Search for the cell housing the specified text and yield its (X, Y) center coordinate. 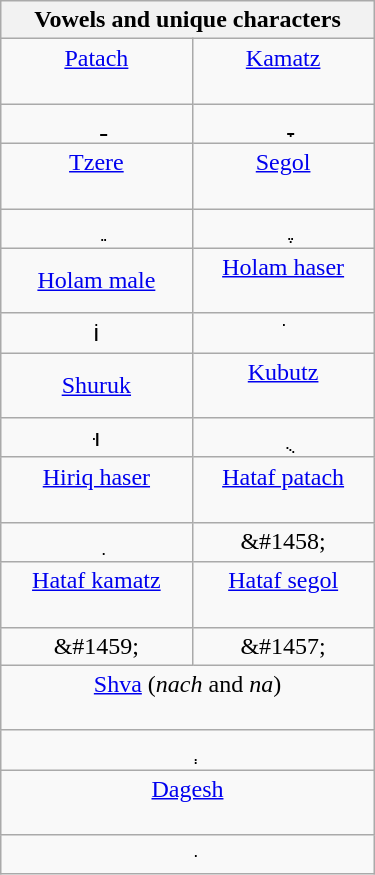
&‌#1457; (283, 646)
ֶ (283, 228)
וּ (96, 438)
Segol (283, 176)
&‌#1458; (283, 542)
Kubutz (283, 386)
ֵ (96, 228)
ַ (96, 124)
Holam male (96, 280)
ֹ (283, 333)
Hataf kamatz (96, 594)
Shva (nach and na) (188, 698)
ּ (188, 855)
Shuruk (96, 386)
Kamatz (283, 72)
Hiriq haser (96, 490)
Patach (96, 72)
Tzere (96, 176)
ְ (188, 750)
Hataf patach (283, 490)
Holam haser (283, 280)
וֹ (96, 333)
ָ (283, 124)
Vowels and unique characters (188, 20)
ִ (96, 542)
Dagesh (188, 802)
Hataf segol (283, 594)
ֻ (283, 438)
&‌#1459; (96, 646)
